Scan for the cell matching the given text and deliver its (x, y) coordinate at center. 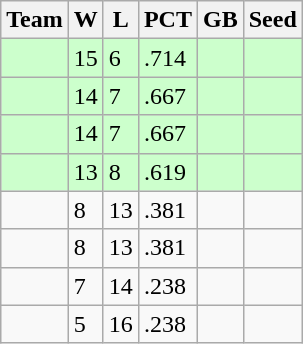
15 (86, 58)
Team (35, 20)
5 (86, 324)
GB (220, 20)
Seed (272, 20)
.714 (168, 58)
W (86, 20)
6 (120, 58)
16 (120, 324)
.619 (168, 172)
PCT (168, 20)
L (120, 20)
